Pinpoint the cell where the given text exists, returning its (X, Y) midpoint coordinate. 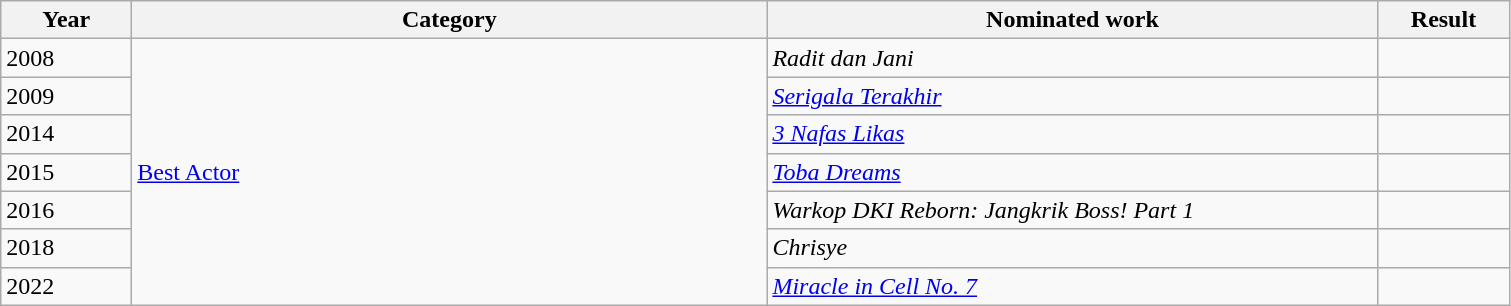
Radit dan Jani (1072, 58)
2018 (66, 248)
Best Actor (450, 172)
2014 (66, 134)
Miracle in Cell No. 7 (1072, 286)
2009 (66, 96)
2016 (66, 210)
Category (450, 20)
2022 (66, 286)
Chrisye (1072, 248)
Toba Dreams (1072, 172)
Warkop DKI Reborn: Jangkrik Boss! Part 1 (1072, 210)
2015 (66, 172)
3 Nafas Likas (1072, 134)
Serigala Terakhir (1072, 96)
Nominated work (1072, 20)
Year (66, 20)
Result (1444, 20)
2008 (66, 58)
